Detect which cell encompasses the target text, then output its (x, y) center coordinate. 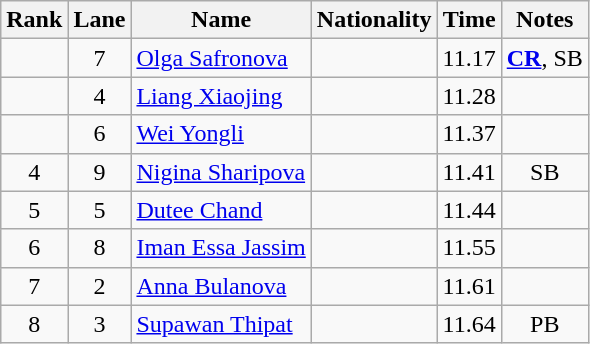
SB (544, 172)
3 (100, 324)
11.55 (469, 248)
11.37 (469, 134)
Liang Xiaojing (221, 96)
9 (100, 172)
Supawan Thipat (221, 324)
2 (100, 286)
Time (469, 20)
Dutee Chand (221, 210)
Olga Safronova (221, 58)
Name (221, 20)
Nationality (374, 20)
11.41 (469, 172)
11.17 (469, 58)
11.61 (469, 286)
Nigina Sharipova (221, 172)
Notes (544, 20)
Anna Bulanova (221, 286)
Rank (34, 20)
CR, SB (544, 58)
Wei Yongli (221, 134)
11.44 (469, 210)
11.28 (469, 96)
PB (544, 324)
11.64 (469, 324)
Iman Essa Jassim (221, 248)
Lane (100, 20)
